Return the [x, y] coordinate for the center point of the cell that contains the specified text.  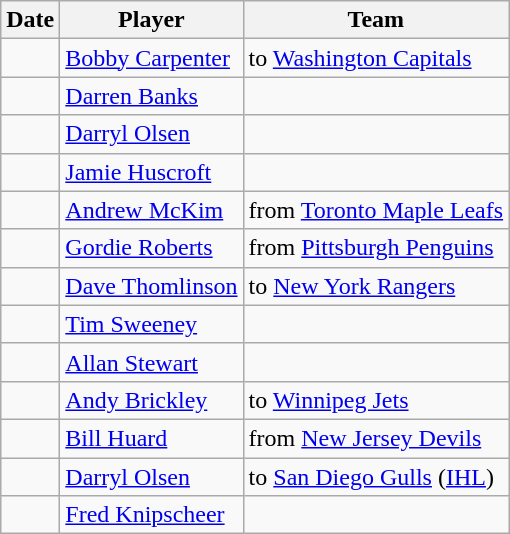
from New Jersey Devils [376, 438]
Team [376, 20]
to New York Rangers [376, 286]
Allan Stewart [152, 362]
Andrew McKim [152, 210]
Dave Thomlinson [152, 286]
Bill Huard [152, 438]
to Washington Capitals [376, 58]
Tim Sweeney [152, 324]
from Toronto Maple Leafs [376, 210]
Bobby Carpenter [152, 58]
Jamie Huscroft [152, 172]
Date [30, 20]
Gordie Roberts [152, 248]
to San Diego Gulls (IHL) [376, 477]
Darren Banks [152, 96]
to Winnipeg Jets [376, 400]
Player [152, 20]
from Pittsburgh Penguins [376, 248]
Fred Knipscheer [152, 515]
Andy Brickley [152, 400]
